Search for the cell housing the specified text and yield its (X, Y) center coordinate. 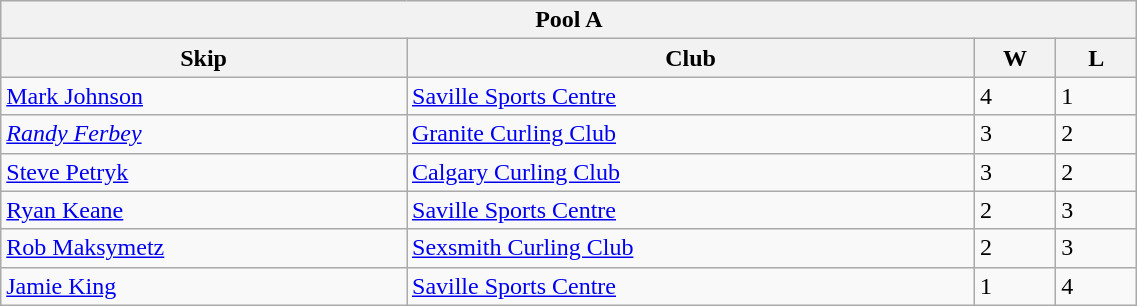
Rob Maksymetz (204, 248)
Ryan Keane (204, 210)
Granite Curling Club (690, 134)
Sexsmith Curling Club (690, 248)
W (1016, 58)
Skip (204, 58)
L (1096, 58)
Calgary Curling Club (690, 172)
Jamie King (204, 286)
Club (690, 58)
Pool A (569, 20)
Mark Johnson (204, 96)
Steve Petryk (204, 172)
Randy Ferbey (204, 134)
